Locate the cell with the specified text and output its (X, Y) center coordinate. 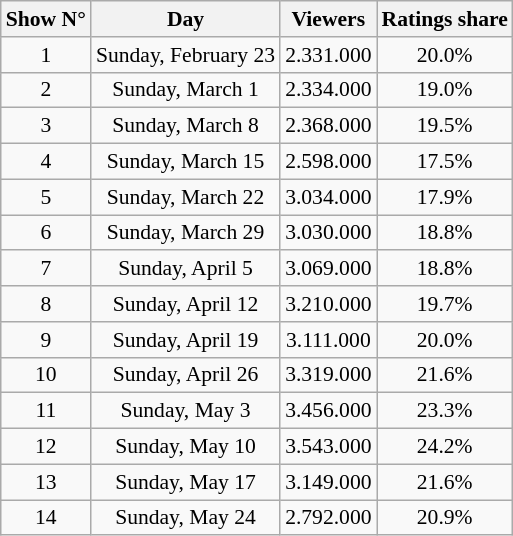
Sunday, May 10 (186, 447)
17.5% (445, 162)
Sunday, April 26 (186, 375)
Sunday, May 24 (186, 518)
2.331.000 (328, 55)
3.319.000 (328, 375)
3.149.000 (328, 482)
Sunday, March 15 (186, 162)
Sunday, May 17 (186, 482)
8 (46, 304)
10 (46, 375)
Sunday, April 5 (186, 269)
14 (46, 518)
1 (46, 55)
9 (46, 340)
2 (46, 90)
Sunday, March 8 (186, 126)
Sunday, March 1 (186, 90)
Sunday, March 22 (186, 197)
3.456.000 (328, 411)
3.030.000 (328, 233)
3.034.000 (328, 197)
23.3% (445, 411)
Sunday, April 19 (186, 340)
13 (46, 482)
24.2% (445, 447)
19.5% (445, 126)
11 (46, 411)
3.111.000 (328, 340)
7 (46, 269)
19.0% (445, 90)
6 (46, 233)
Day (186, 19)
Show N° (46, 19)
3.210.000 (328, 304)
3 (46, 126)
Ratings share (445, 19)
2.368.000 (328, 126)
12 (46, 447)
Viewers (328, 19)
2.334.000 (328, 90)
3.543.000 (328, 447)
Sunday, February 23 (186, 55)
20.9% (445, 518)
Sunday, May 3 (186, 411)
3.069.000 (328, 269)
Sunday, March 29 (186, 233)
2.792.000 (328, 518)
5 (46, 197)
4 (46, 162)
19.7% (445, 304)
2.598.000 (328, 162)
17.9% (445, 197)
Sunday, April 12 (186, 304)
